Identify which cell holds the provided text, then report its (x, y) central coordinate. 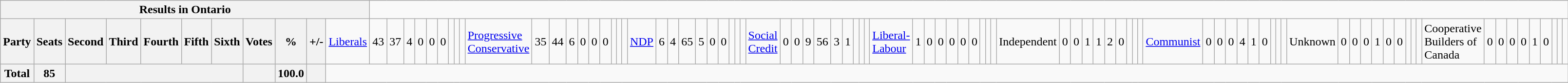
35 (541, 41)
Votes (259, 41)
NDP (641, 41)
Fourth (161, 41)
65 (687, 41)
+/- (317, 41)
Unknown (1313, 41)
Liberal-Labour (891, 41)
Communist (1173, 41)
Third (124, 41)
Total (17, 73)
Social Credit (763, 41)
Results in Ontario (185, 10)
56 (822, 41)
Cooperative Builders of Canada (1453, 41)
Second (86, 41)
9 (808, 41)
Sixth (227, 41)
Liberals (348, 41)
Independent (1028, 41)
% (290, 41)
44 (557, 41)
100.0 (290, 73)
Party (17, 41)
37 (396, 41)
Seats (49, 41)
2 (1110, 41)
3 (836, 41)
Progressive Conservative (498, 41)
85 (49, 73)
43 (378, 41)
Fifth (196, 41)
5 (702, 41)
